Provide the [X, Y] coordinate of the cell's center where the given text is located.  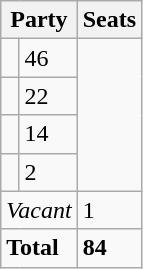
1 [109, 210]
Vacant [39, 210]
Seats [109, 20]
84 [109, 248]
2 [48, 172]
22 [48, 96]
Party [39, 20]
46 [48, 58]
14 [48, 134]
Total [39, 248]
